Extract the [X, Y] coordinate from the center of the cell holding the provided text.  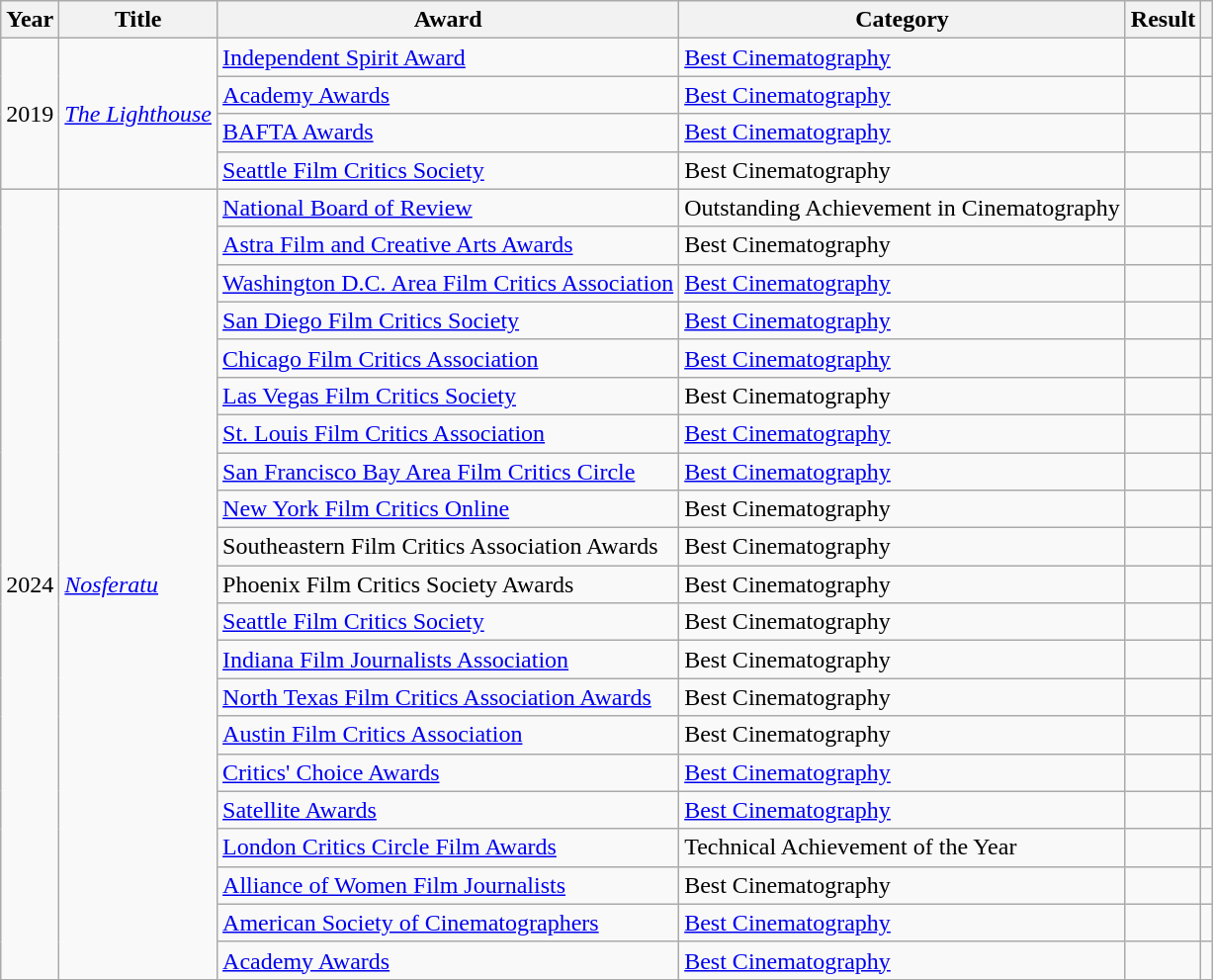
San Francisco Bay Area Film Critics Circle [449, 472]
Las Vegas Film Critics Society [449, 396]
Nosferatu [138, 583]
Critics' Choice Awards [449, 772]
2019 [30, 114]
New York Film Critics Online [449, 509]
San Diego Film Critics Society [449, 320]
BAFTA Awards [449, 133]
Indiana Film Journalists Association [449, 660]
Award [449, 20]
American Society of Cinematographers [449, 923]
Year [30, 20]
Astra Film and Creative Arts Awards [449, 245]
North Texas Film Critics Association Awards [449, 697]
Alliance of Women Film Journalists [449, 885]
St. Louis Film Critics Association [449, 433]
2024 [30, 583]
Satellite Awards [449, 810]
Austin Film Critics Association [449, 735]
Technical Achievement of the Year [903, 847]
National Board of Review [449, 208]
London Critics Circle Film Awards [449, 847]
Independent Spirit Award [449, 57]
Phoenix Film Critics Society Awards [449, 584]
Outstanding Achievement in Cinematography [903, 208]
Category [903, 20]
Result [1163, 20]
The Lighthouse [138, 114]
Chicago Film Critics Association [449, 358]
Southeastern Film Critics Association Awards [449, 547]
Title [138, 20]
Washington D.C. Area Film Critics Association [449, 283]
